Return (X, Y) of the center of cell containing provided text 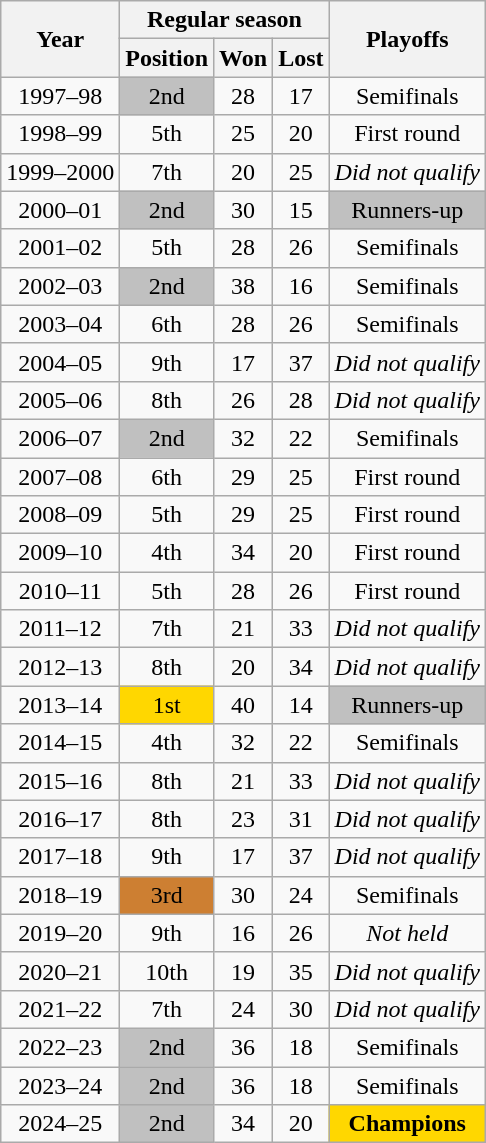
2008–09 (60, 515)
31 (301, 819)
2015–16 (60, 781)
2020–21 (60, 971)
1st (167, 705)
2011–12 (60, 629)
1999–2000 (60, 172)
1997–98 (60, 96)
2005–06 (60, 400)
2018–19 (60, 895)
40 (244, 705)
15 (301, 210)
2010–11 (60, 591)
Year (60, 39)
2024–25 (60, 1124)
2023–24 (60, 1085)
2006–07 (60, 438)
19 (244, 971)
2014–15 (60, 743)
2001–02 (60, 248)
Playoffs (407, 39)
38 (244, 286)
Regular season (224, 20)
2021–22 (60, 1009)
35 (301, 971)
2013–14 (60, 705)
2009–10 (60, 553)
10th (167, 971)
2017–18 (60, 857)
2000–01 (60, 210)
Champions (407, 1124)
Not held (407, 933)
2019–20 (60, 933)
14 (301, 705)
Won (244, 58)
3rd (167, 895)
2004–05 (60, 362)
2012–13 (60, 667)
2022–23 (60, 1047)
2002–03 (60, 286)
Position (167, 58)
2016–17 (60, 819)
Lost (301, 58)
2003–04 (60, 324)
23 (244, 819)
1998–99 (60, 134)
2007–08 (60, 477)
